Detect which cell encompasses the target text, then output its (x, y) center coordinate. 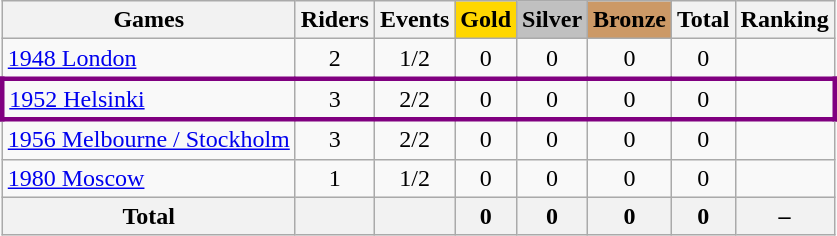
Events (414, 20)
Ranking (784, 20)
– (784, 216)
1956 Melbourne / Stockholm (148, 139)
Riders (334, 20)
1980 Moscow (148, 178)
2 (334, 59)
Games (148, 20)
Silver (552, 20)
1952 Helsinki (148, 98)
Bronze (630, 20)
1 (334, 178)
Gold (486, 20)
1948 London (148, 59)
